Find where the given text appears and provide that cell's center as (x, y) coordinate. 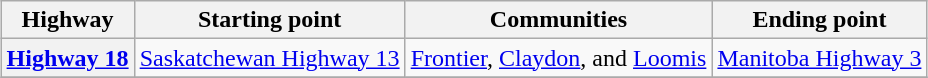
Saskatchewan Highway 13 (270, 58)
Starting point (270, 20)
Highway 18 (68, 58)
Frontier, Claydon, and Loomis (558, 58)
Ending point (820, 20)
Communities (558, 20)
Highway (68, 20)
Manitoba Highway 3 (820, 58)
